Return (X, Y) of the center of cell containing provided text 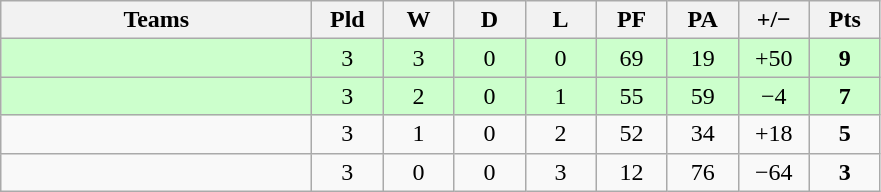
12 (632, 172)
−4 (774, 96)
+50 (774, 58)
Teams (156, 20)
19 (702, 58)
34 (702, 134)
69 (632, 58)
PF (632, 20)
Pld (348, 20)
7 (844, 96)
55 (632, 96)
59 (702, 96)
+/− (774, 20)
5 (844, 134)
52 (632, 134)
W (418, 20)
D (490, 20)
−64 (774, 172)
76 (702, 172)
Pts (844, 20)
L (560, 20)
PA (702, 20)
+18 (774, 134)
9 (844, 58)
